Locate the cell with the specified text and output its [X, Y] center coordinate. 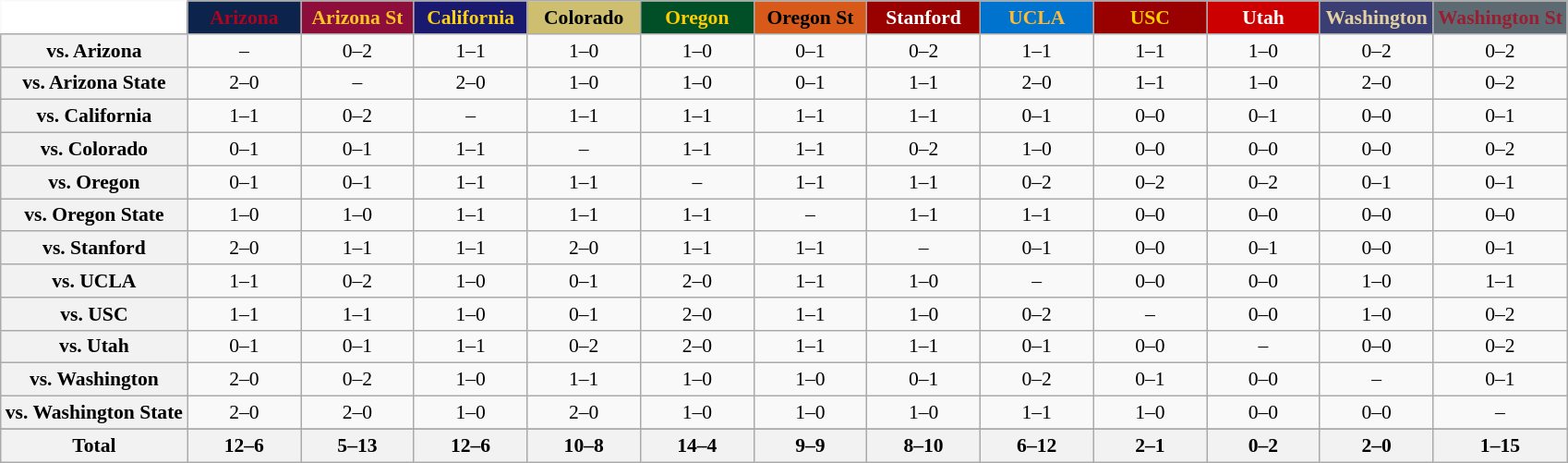
Arizona St [358, 18]
10–8 [584, 445]
6–12 [1036, 445]
vs. Washington State [94, 413]
14–4 [698, 445]
California [471, 18]
1–15 [1500, 445]
9–9 [811, 445]
vs. Utah [94, 347]
vs. Washington [94, 380]
5–13 [358, 445]
vs. Stanford [94, 249]
Stanford [923, 18]
vs. UCLA [94, 281]
vs. Colorado [94, 150]
vs. Oregon State [94, 215]
Arizona [244, 18]
Utah [1263, 18]
Washington St [1500, 18]
UCLA [1036, 18]
Oregon St [811, 18]
8–10 [923, 445]
USC [1151, 18]
Washington [1376, 18]
Colorado [584, 18]
vs. Oregon [94, 182]
vs. Arizona State [94, 83]
vs. California [94, 116]
vs. Arizona [94, 51]
Total [94, 445]
2–1 [1151, 445]
Oregon [698, 18]
vs. USC [94, 314]
